From the cell containing the given text, extract its center point as [x, y] coordinate. 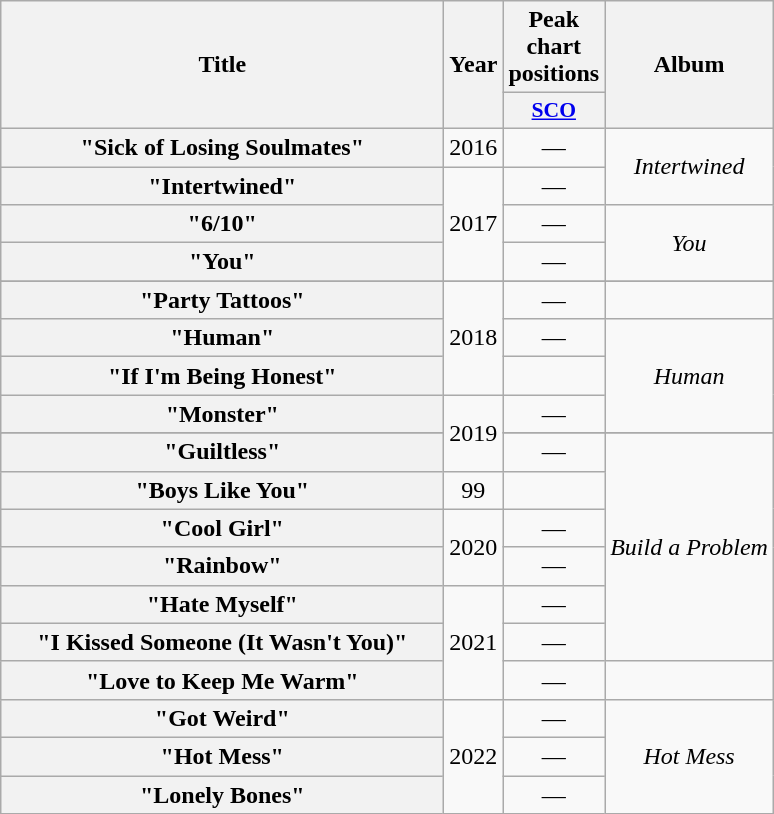
Year [474, 65]
"Hot Mess" [222, 756]
99 [474, 490]
"Hate Myself" [222, 604]
"I Kissed Someone (It Wasn't You)" [222, 642]
"You" [222, 262]
"Sick of Losing Soulmates" [222, 147]
Build a Problem [690, 547]
"Boys Like You" [222, 490]
"Intertwined" [222, 185]
Peak chart positions [554, 47]
2016 [474, 147]
SCO [554, 111]
"Human" [222, 338]
"6/10" [222, 224]
2022 [474, 756]
2017 [474, 223]
Intertwined [690, 166]
2020 [474, 547]
"Party Tattoos" [222, 300]
2019 [474, 433]
"Guiltless" [222, 452]
"Love to Keep Me Warm" [222, 680]
2018 [474, 338]
Hot Mess [690, 756]
"Got Weird" [222, 718]
"If I'm Being Honest" [222, 376]
2021 [474, 642]
"Lonely Bones" [222, 795]
"Monster" [222, 414]
Album [690, 65]
"Rainbow" [222, 566]
Title [222, 65]
"Cool Girl" [222, 528]
Human [690, 376]
You [690, 243]
